Capture the cell that displays the provided text and extract its (x, y) central coordinate. 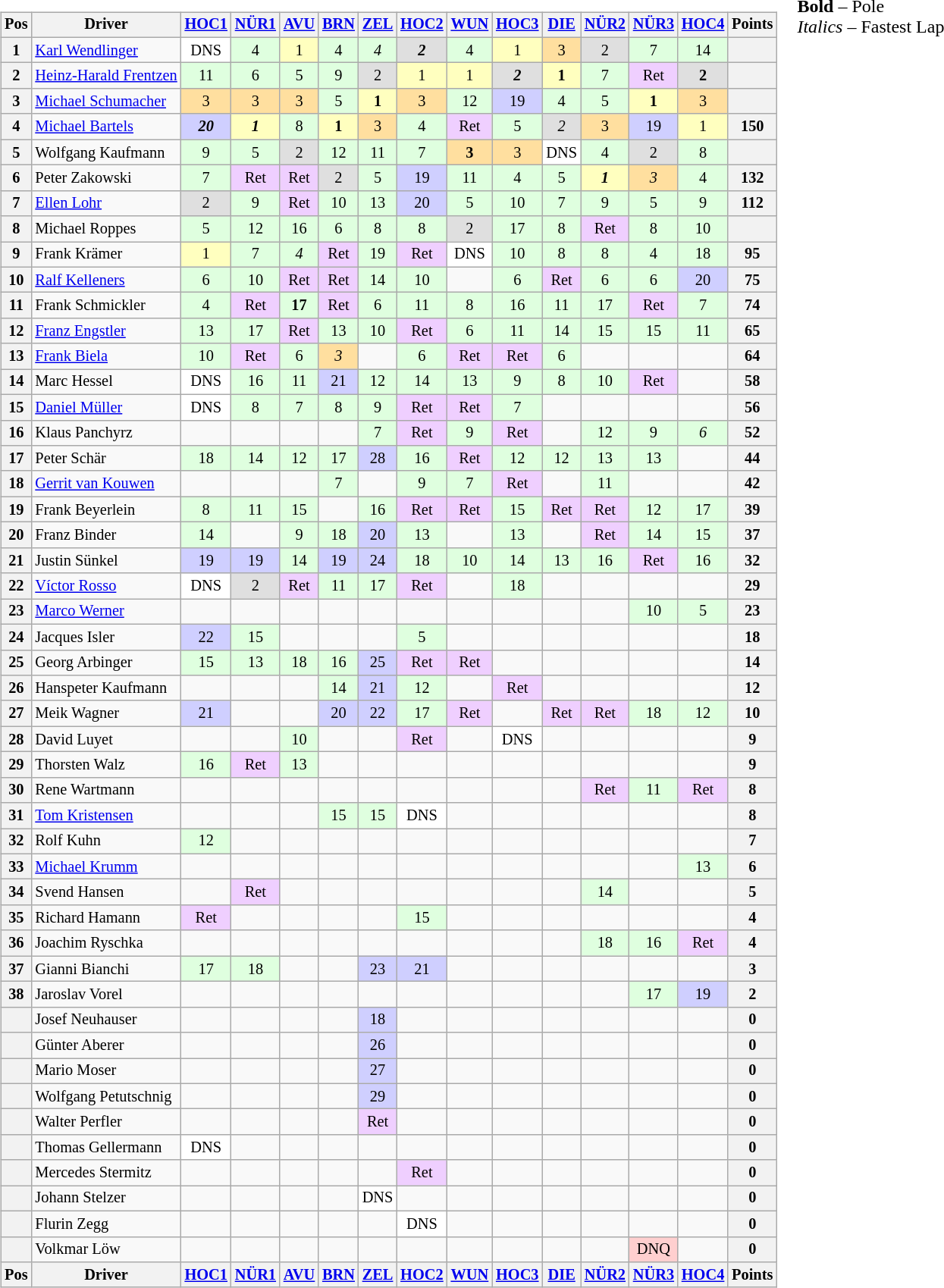
58 (752, 382)
Svend Hansen (106, 892)
74 (752, 306)
Michael Bartels (106, 127)
Marco Werner (106, 612)
64 (752, 356)
Walter Perfler (106, 1122)
Heinz-Harald Frentzen (106, 76)
Mercedes Stermitz (106, 1173)
Frank Biela (106, 356)
Ellen Lohr (106, 203)
42 (752, 484)
Joachim Ryschka (106, 943)
Rolf Kuhn (106, 841)
Peter Zakowski (106, 178)
75 (752, 280)
36 (16, 943)
Günter Aberer (106, 1045)
Michael Krumm (106, 867)
31 (16, 816)
Volkmar Löw (106, 1249)
Thorsten Walz (106, 765)
Rene Wartmann (106, 790)
30 (16, 790)
Frank Schmickler (106, 306)
David Luyet (106, 739)
Michael Schumacher (106, 102)
132 (752, 178)
Franz Engstler (106, 331)
Jacques Isler (106, 637)
Tom Kristensen (106, 816)
95 (752, 255)
56 (752, 407)
35 (16, 918)
112 (752, 203)
Michael Roppes (106, 229)
38 (16, 995)
Frank Beyerlein (106, 509)
Ralf Kelleners (106, 280)
Thomas Gellermann (106, 1148)
150 (752, 127)
Klaus Panchyrz (106, 433)
Johann Stelzer (106, 1199)
Josef Neuhauser (106, 1020)
52 (752, 433)
Frank Krämer (106, 255)
Meik Wagner (106, 713)
39 (752, 509)
34 (16, 892)
Flurin Zegg (106, 1224)
Mario Moser (106, 1071)
Gerrit van Kouwen (106, 484)
Franz Binder (106, 535)
Hanspeter Kaufmann (106, 688)
Wolfgang Petutschnig (106, 1096)
Víctor Rosso (106, 586)
Richard Hamann (106, 918)
DNQ (654, 1249)
Wolfgang Kaufmann (106, 152)
Jaroslav Vorel (106, 995)
33 (16, 867)
Peter Schär (106, 459)
Daniel Müller (106, 407)
Justin Sünkel (106, 560)
Marc Hessel (106, 382)
Georg Arbinger (106, 663)
65 (752, 331)
Gianni Bianchi (106, 969)
44 (752, 459)
Karl Wendlinger (106, 50)
